Identify which cell holds the provided text, then report its [x, y] central coordinate. 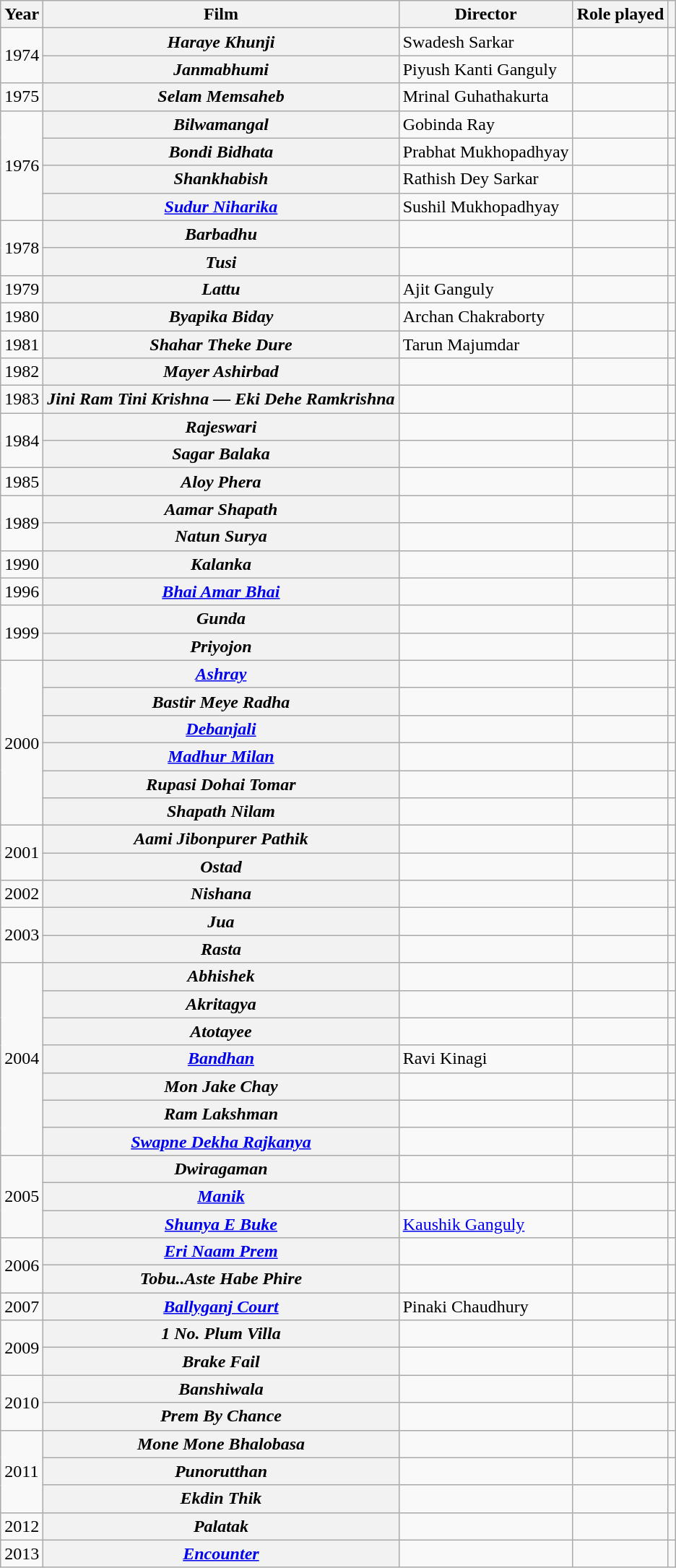
Byapika Biday [221, 316]
Sudur Niharika [221, 207]
Manik [221, 1196]
1985 [22, 482]
Priyojon [221, 646]
Ostad [221, 867]
Rasta [221, 949]
Nishana [221, 894]
2007 [22, 1307]
Kalanka [221, 564]
Punorutthan [221, 1471]
Lattu [221, 289]
Ram Lakshman [221, 1114]
Encounter [221, 1554]
Debanjali [221, 729]
Shahar Theke Dure [221, 345]
Mayer Ashirbad [221, 372]
Sushil Mukhopadhyay [485, 207]
Akritagya [221, 1004]
Mrinal Guhathakurta [485, 97]
2003 [22, 935]
Ballyganj Court [221, 1307]
Tarun Majumdar [485, 345]
Bastir Meye Radha [221, 701]
2011 [22, 1471]
Bilwamangal [221, 124]
Dwiragaman [221, 1169]
Pinaki Chaudhury [485, 1307]
1983 [22, 399]
2002 [22, 894]
1984 [22, 441]
2001 [22, 853]
Abhishek [221, 976]
Madhur Milan [221, 756]
1982 [22, 372]
Role played [620, 14]
2012 [22, 1526]
Barbadhu [221, 234]
Bandhan [221, 1059]
Banshiwala [221, 1389]
Rajeswari [221, 427]
Gobinda Ray [485, 124]
Prem By Chance [221, 1416]
Ajit Ganguly [485, 289]
2005 [22, 1196]
Mone Mone Bhalobasa [221, 1444]
1976 [22, 165]
Jini Ram Tini Krishna — Eki Dehe Ramkrishna [221, 399]
Rupasi Dohai Tomar [221, 784]
Shunya E Buke [221, 1224]
2013 [22, 1554]
Film [221, 14]
Shankhabish [221, 179]
Gunda [221, 619]
Atotayee [221, 1031]
1 No. Plum Villa [221, 1334]
Tobu..Aste Habe Phire [221, 1279]
2010 [22, 1403]
Aami Jibonpurer Pathik [221, 839]
1981 [22, 345]
Natun Surya [221, 537]
1999 [22, 633]
Palatak [221, 1526]
Jua [221, 922]
1989 [22, 523]
Aloy Phera [221, 482]
2009 [22, 1348]
Swapne Dekha Rajkanya [221, 1141]
Tusi [221, 261]
1974 [22, 56]
Ravi Kinagi [485, 1059]
1975 [22, 97]
1996 [22, 592]
1979 [22, 289]
2000 [22, 742]
Aamar Shapath [221, 509]
1980 [22, 316]
Kaushik Ganguly [485, 1224]
Prabhat Mukhopadhyay [485, 152]
Ekdin Thik [221, 1499]
Brake Fail [221, 1361]
1990 [22, 564]
Janmabhumi [221, 69]
Eri Naam Prem [221, 1252]
Ashray [221, 674]
Sagar Balaka [221, 454]
Rathish Dey Sarkar [485, 179]
Bhai Amar Bhai [221, 592]
Shapath Nilam [221, 812]
Bondi Bidhata [221, 152]
Archan Chakraborty [485, 316]
Director [485, 14]
Year [22, 14]
Swadesh Sarkar [485, 42]
1978 [22, 248]
2006 [22, 1265]
Mon Jake Chay [221, 1086]
Selam Memsaheb [221, 97]
Piyush Kanti Ganguly [485, 69]
Haraye Khunji [221, 42]
2004 [22, 1059]
